Detect which cell encompasses the target text, then output its [X, Y] center coordinate. 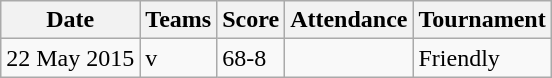
Tournament [482, 20]
Attendance [349, 20]
Friendly [482, 58]
68-8 [251, 58]
22 May 2015 [70, 58]
Teams [178, 20]
Date [70, 20]
v [178, 58]
Score [251, 20]
